Locate the cell with the specified text and output its [x, y] center coordinate. 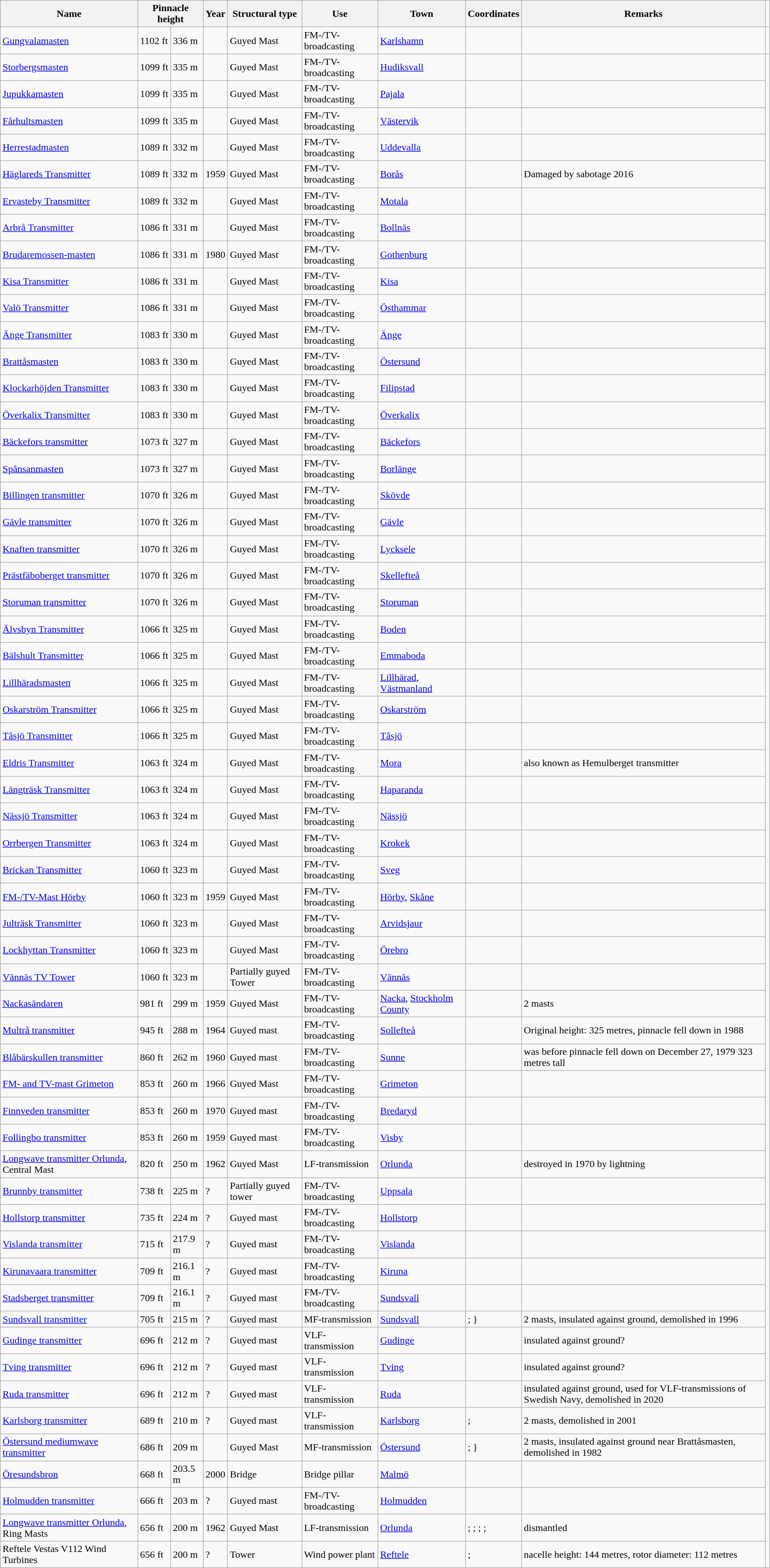
Year [216, 14]
Bäckefors [422, 442]
FM-/TV-Mast Hörby [69, 896]
Karlshamn [422, 40]
2 masts, insulated against ground, demolished in 1996 [643, 1319]
Remarks [643, 14]
1102 ft [154, 40]
Reftele Vestas V112 Wind Turbines [69, 1554]
Stadsberget transmitter [69, 1298]
Älvsbyn Transmitter [69, 629]
Partially guyed Tower [264, 977]
Överkalix Transmitter [69, 415]
dismantled [643, 1527]
1980 [216, 254]
203.5 m [187, 1474]
Gothenburg [422, 254]
Bridge pillar [340, 1474]
689 ft [154, 1420]
Bridge [264, 1474]
Kisa [422, 281]
Use [340, 14]
Filipstad [422, 388]
Tåsjö Transmitter [69, 736]
Överkalix [422, 415]
Town [422, 14]
Borlänge [422, 469]
203 m [187, 1501]
Hörby, Skåne [422, 896]
Bollnäs [422, 228]
FM- and TV-mast Grimeton [69, 1084]
Vislanda [422, 1244]
738 ft [154, 1191]
Kirunavaara transmitter [69, 1272]
Vännäs TV Tower [69, 977]
Gävle [422, 522]
Partially guyed tower [264, 1191]
Julträsk Transmitter [69, 924]
Gudinge [422, 1341]
Holmudden transmitter [69, 1501]
Herrestadmasten [69, 147]
Lillhärad, Västmanland [422, 683]
Original height: 325 metres, pinnacle fell down in 1988 [643, 1031]
Storuman [422, 602]
Eldris Transmitter [69, 762]
Sunne [422, 1057]
Bälshult Transmitter [69, 655]
Hollstorp [422, 1218]
Knaften transmitter [69, 549]
Orrbergen Transmitter [69, 843]
Uppsala [422, 1191]
Brickan Transmitter [69, 870]
Örebro [422, 950]
Tving [422, 1367]
Borås [422, 174]
Haparanda [422, 790]
Name [69, 14]
Malmö [422, 1474]
981 ft [154, 1003]
Nässjö [422, 817]
945 ft [154, 1031]
1960 [216, 1057]
1970 [216, 1110]
Storbergsmasten [69, 67]
Kiruna [422, 1272]
Damaged by sabotage 2016 [643, 174]
Skellefteå [422, 576]
insulated against ground, used for VLF-transmissions of Swedish Navy, demolished in 2020 [643, 1394]
250 m [187, 1164]
Finnveden transmitter [69, 1110]
Östersund mediumwave transmitter [69, 1448]
1964 [216, 1031]
Längträsk Transmitter [69, 790]
Brunnby transmitter [69, 1191]
Pinnacle height [170, 14]
Lycksele [422, 549]
Hollstorp transmitter [69, 1218]
Grimeton [422, 1084]
Longwave transmitter Orlunda, Ring Masts [69, 1527]
Tower [264, 1554]
; ; ; ; [494, 1527]
Skövde [422, 495]
Fårhultsmasten [69, 121]
Klockarhöjden Transmitter [69, 388]
Hudiksvall [422, 67]
Multrå transmitter [69, 1031]
Änge Transmitter [69, 335]
destroyed in 1970 by lightning [643, 1164]
Gävle transmitter [69, 522]
Tving transmitter [69, 1367]
Arvidsjaur [422, 924]
Karlsborg transmitter [69, 1420]
Holmudden [422, 1501]
Arbrå Transmitter [69, 228]
2 masts, demolished in 2001 [643, 1420]
Tåsjö [422, 736]
215 m [187, 1319]
Follingbo transmitter [69, 1137]
Bäckefors transmitter [69, 442]
Oskarström Transmitter [69, 709]
735 ft [154, 1218]
Vislanda transmitter [69, 1244]
Krokek [422, 843]
Oskarström [422, 709]
Bredaryd [422, 1110]
Valö Transmitter [69, 308]
Visby [422, 1137]
666 ft [154, 1501]
Sveg [422, 870]
Blåbärskullen transmitter [69, 1057]
Storuman transmitter [69, 602]
Nacka, Stockholm County [422, 1003]
2000 [216, 1474]
262 m [187, 1057]
860 ft [154, 1057]
Kisa Transmitter [69, 281]
Structural type [264, 14]
Motala [422, 201]
288 m [187, 1031]
Longwave transmitter Orlunda, Central Mast [69, 1164]
Pajala [422, 94]
Brattåsmasten [69, 362]
820 ft [154, 1164]
336 m [187, 40]
Häglareds Transmitter [69, 174]
715 ft [154, 1244]
Östhammar [422, 308]
Lillhäradsmasten [69, 683]
Nackasändaren [69, 1003]
Wind power plant [340, 1554]
217.9 m [187, 1244]
668 ft [154, 1474]
Änge [422, 335]
Nässjö Transmitter [69, 817]
2 masts [643, 1003]
Prästfäboberget transmitter [69, 576]
was before pinnacle fell down on December 27, 1979 323 metres tall [643, 1057]
Öresundsbron [69, 1474]
Spånsanmasten [69, 469]
Billingen transmitter [69, 495]
Uddevalla [422, 147]
Vännäs [422, 977]
705 ft [154, 1319]
nacelle height: 144 metres, rotor diameter: 112 metres [643, 1554]
Sundsvall transmitter [69, 1319]
209 m [187, 1448]
686 ft [154, 1448]
1966 [216, 1084]
also known as Hemulberget transmitter [643, 762]
Ruda transmitter [69, 1394]
Boden [422, 629]
Coordinates [494, 14]
Brudaremossen-masten [69, 254]
Västervik [422, 121]
Karlsborg [422, 1420]
Ruda [422, 1394]
210 m [187, 1420]
Gudinge transmitter [69, 1341]
224 m [187, 1218]
Reftele [422, 1554]
Ervasteby Transmitter [69, 201]
Gungvalamasten [69, 40]
Sollefteå [422, 1031]
299 m [187, 1003]
Lockhyttan Transmitter [69, 950]
Emmaboda [422, 655]
2 masts, insulated against ground near Brattåsmasten, demolished in 1982 [643, 1448]
225 m [187, 1191]
Jupukkamasten [69, 94]
Mora [422, 762]
